For the text-containing cell, return its midpoint in (x, y) coordinate format. 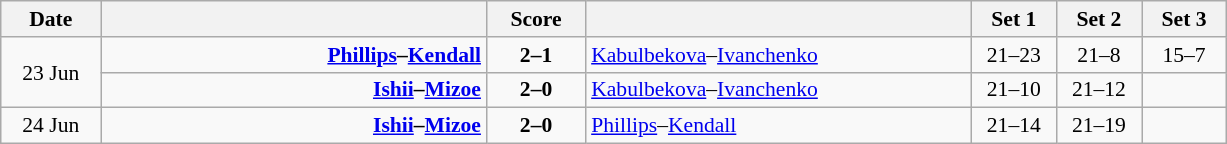
21–8 (1098, 55)
Date (51, 19)
Score (536, 19)
Set 2 (1098, 19)
2–1 (536, 55)
21–12 (1098, 90)
21–10 (1014, 90)
23 Jun (51, 72)
21–23 (1014, 55)
21–19 (1098, 126)
24 Jun (51, 126)
Set 3 (1184, 19)
15–7 (1184, 55)
21–14 (1014, 126)
Set 1 (1014, 19)
